Scan for the cell matching the given text and deliver its (x, y) coordinate at center. 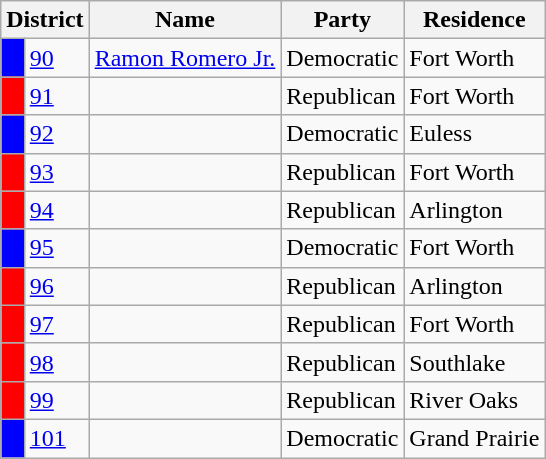
Residence (474, 20)
94 (56, 210)
93 (56, 172)
Name (185, 20)
90 (56, 58)
91 (56, 96)
92 (56, 134)
Ramon Romero Jr. (185, 58)
District (45, 20)
Euless (474, 134)
97 (56, 324)
98 (56, 362)
99 (56, 400)
96 (56, 286)
Grand Prairie (474, 438)
River Oaks (474, 400)
Southlake (474, 362)
95 (56, 248)
Party (342, 20)
101 (56, 438)
